Capture the cell that displays the provided text and extract its (x, y) central coordinate. 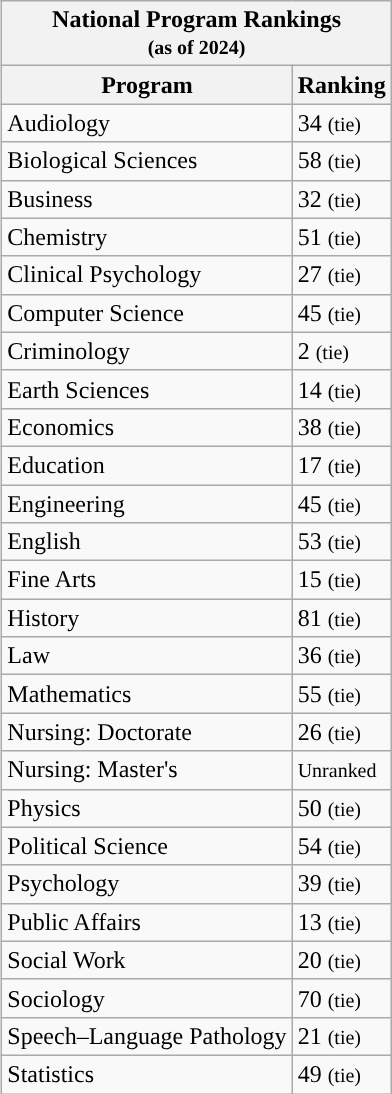
Mathematics (147, 694)
55 (tie) (342, 694)
Speech–Language Pathology (147, 1036)
Business (147, 199)
Law (147, 656)
Nursing: Master's (147, 770)
Engineering (147, 503)
History (147, 618)
50 (tie) (342, 808)
Statistics (147, 1074)
Psychology (147, 884)
15 (tie) (342, 580)
National Program Rankings(as of 2024) (196, 34)
Fine Arts (147, 580)
26 (tie) (342, 732)
Political Science (147, 846)
27 (tie) (342, 275)
58 (tie) (342, 161)
Criminology (147, 351)
Program (147, 85)
English (147, 542)
53 (tie) (342, 542)
13 (tie) (342, 922)
Ranking (342, 85)
21 (tie) (342, 1036)
Sociology (147, 998)
Social Work (147, 960)
49 (tie) (342, 1074)
Public Affairs (147, 922)
38 (tie) (342, 427)
32 (tie) (342, 199)
54 (tie) (342, 846)
Unranked (342, 770)
Education (147, 465)
Chemistry (147, 237)
Audiology (147, 123)
Physics (147, 808)
20 (tie) (342, 960)
70 (tie) (342, 998)
2 (tie) (342, 351)
Biological Sciences (147, 161)
14 (tie) (342, 389)
Nursing: Doctorate (147, 732)
Computer Science (147, 313)
Clinical Psychology (147, 275)
51 (tie) (342, 237)
Economics (147, 427)
39 (tie) (342, 884)
17 (tie) (342, 465)
34 (tie) (342, 123)
Earth Sciences (147, 389)
81 (tie) (342, 618)
36 (tie) (342, 656)
